Find where the given text appears and provide that cell's center as [x, y] coordinate. 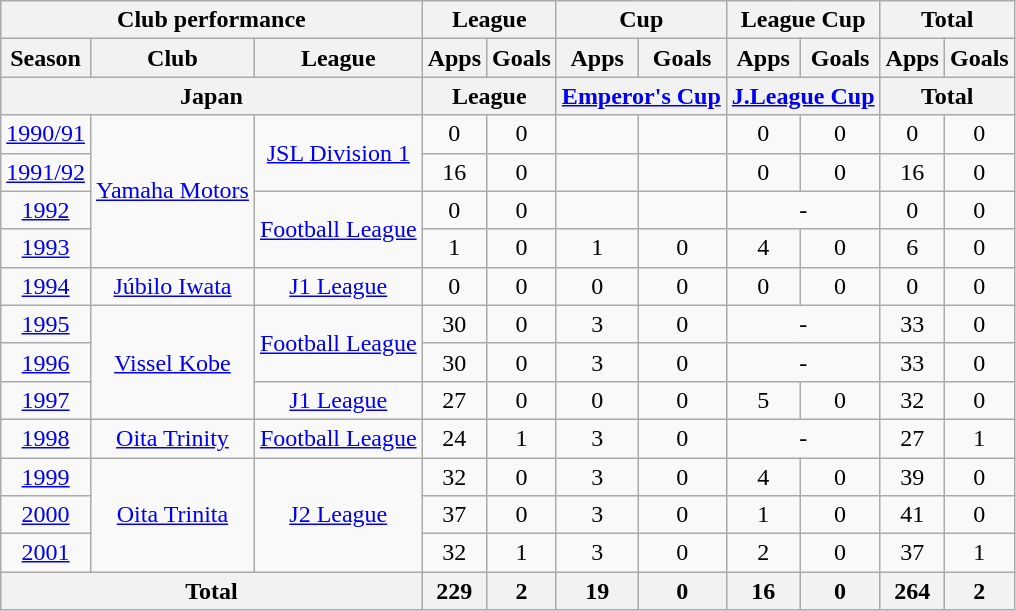
JSL Division 1 [338, 153]
J2 League [338, 515]
League Cup [803, 20]
1996 [46, 362]
Júbilo Iwata [172, 286]
J.League Cup [803, 96]
1998 [46, 438]
1997 [46, 400]
Oita Trinity [172, 438]
5 [763, 400]
24 [454, 438]
41 [912, 515]
Emperor's Cup [641, 96]
Vissel Kobe [172, 362]
19 [597, 591]
2001 [46, 553]
Japan [212, 96]
229 [454, 591]
1994 [46, 286]
1992 [46, 210]
6 [912, 248]
1993 [46, 248]
1990/91 [46, 134]
1991/92 [46, 172]
1995 [46, 324]
Club performance [212, 20]
39 [912, 477]
Season [46, 58]
Club [172, 58]
Oita Trinita [172, 515]
Cup [641, 20]
Yamaha Motors [172, 191]
264 [912, 591]
2000 [46, 515]
1999 [46, 477]
